Output the [x, y] coordinate of the center of the cell containing the given text.  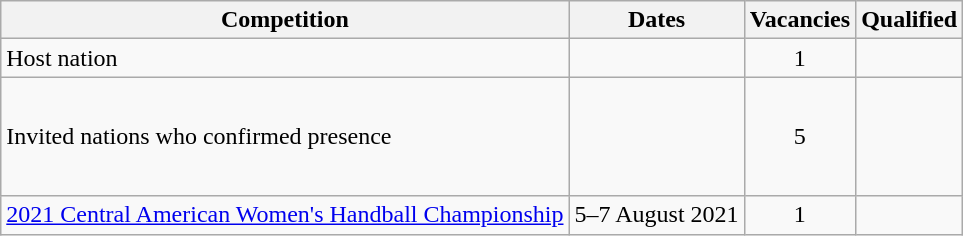
Dates [656, 20]
5–7 August 2021 [656, 215]
Competition [285, 20]
Qualified [910, 20]
Invited nations who confirmed presence [285, 136]
2021 Central American Women's Handball Championship [285, 215]
5 [800, 136]
Host nation [285, 58]
Vacancies [800, 20]
